From the cell containing the given text, extract its center point as [x, y] coordinate. 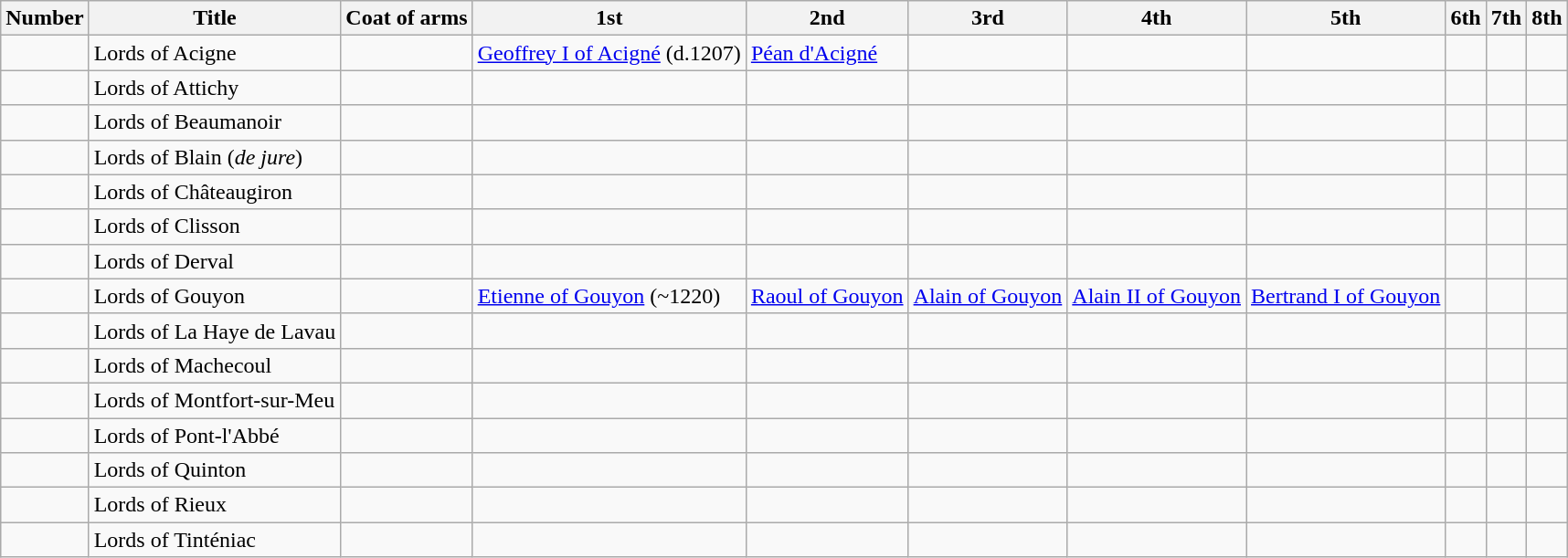
Bertrand I of Gouyon [1346, 296]
Number [45, 18]
Geoffrey I of Acigné (d.1207) [609, 53]
Lords of Gouyon [215, 296]
Lords of Beaumanoir [215, 122]
Péan d'Acigné [827, 53]
Title [215, 18]
1st [609, 18]
Lords of Clisson [215, 226]
Lords of Pont-l'Abbé [215, 436]
Alain II of Gouyon [1157, 296]
Lords of Attichy [215, 88]
Etienne of Gouyon (~1220) [609, 296]
8th [1547, 18]
Coat of arms [407, 18]
Lords of Machecoul [215, 365]
Lords of Derval [215, 261]
6th [1466, 18]
Lords of Quinton [215, 470]
Lords of Blain (de jure) [215, 157]
Lords of Rieux [215, 505]
Lords of La Haye de Lavau [215, 331]
Lords of Acigne [215, 53]
5th [1346, 18]
Alain of Gouyon [988, 296]
Lords of Châteaugiron [215, 192]
7th [1506, 18]
Lords of Tinténiac [215, 540]
2nd [827, 18]
4th [1157, 18]
3rd [988, 18]
Raoul of Gouyon [827, 296]
Lords of Montfort-sur-Meu [215, 400]
